Identify which cell holds the provided text, then report its (x, y) central coordinate. 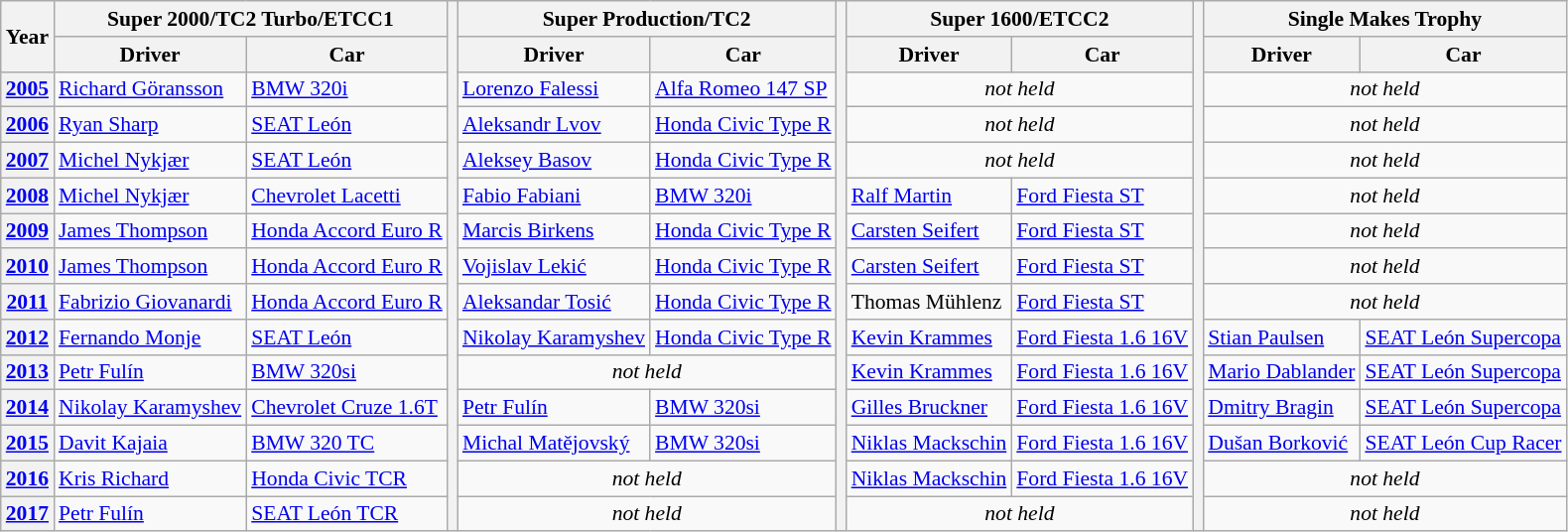
Super 1600/ETCC2 (1020, 19)
2014 (28, 408)
Vojislav Lekić (554, 267)
Mario Dablander (1281, 372)
Chevrolet Cruze 1.6T (347, 408)
SEAT León Cup Racer (1463, 444)
Ralf Martin (929, 196)
Aleksandar Tosić (554, 302)
Davit Kajaia (150, 444)
Honda Civic TCR (347, 478)
Michal Matějovský (554, 444)
Super Production/TC2 (647, 19)
2008 (28, 196)
2009 (28, 231)
Thomas Mühlenz (929, 302)
2010 (28, 267)
Alfa Romeo 147 SP (743, 89)
2016 (28, 478)
Year (28, 36)
2005 (28, 89)
2006 (28, 125)
Ryan Sharp (150, 125)
Fabio Fabiani (554, 196)
Chevrolet Lacetti (347, 196)
2013 (28, 372)
Single Makes Trophy (1384, 19)
2015 (28, 444)
Super 2000/TC2 Turbo/ETCC1 (250, 19)
Fernando Monje (150, 337)
Stian Paulsen (1281, 337)
Fabrizio Giovanardi (150, 302)
Dmitry Bragin (1281, 408)
Gilles Bruckner (929, 408)
Marcis Birkens (554, 231)
2017 (28, 514)
Lorenzo Falessi (554, 89)
2012 (28, 337)
SEAT León TCR (347, 514)
Aleksey Basov (554, 161)
Kris Richard (150, 478)
Aleksandr Lvov (554, 125)
BMW 320 TC (347, 444)
Dušan Borković (1281, 444)
Richard Göransson (150, 89)
2011 (28, 302)
2007 (28, 161)
